Extract the (x, y) coordinate from the center of the cell holding the provided text.  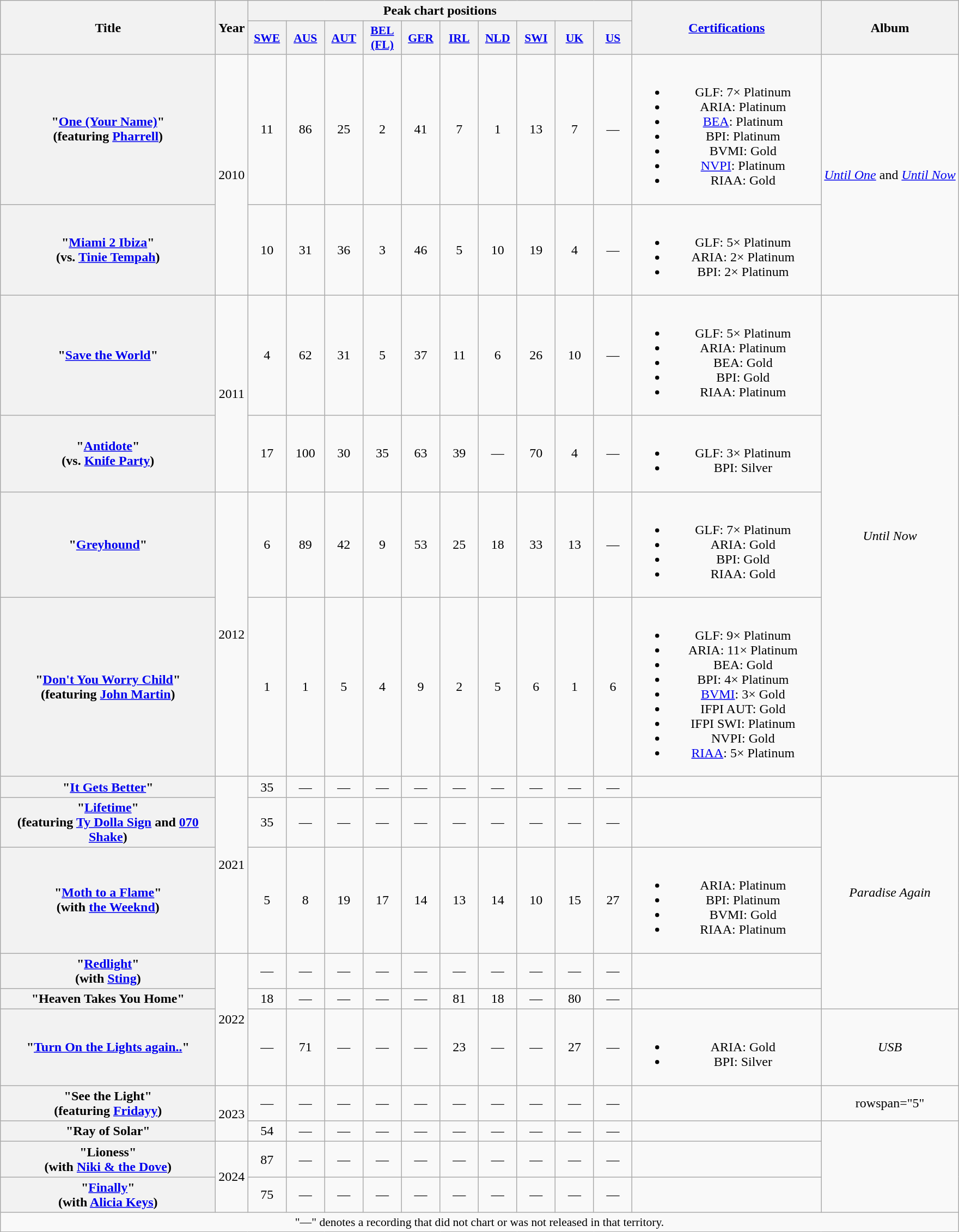
GLF: 7× PlatinumARIA: GoldBPI: GoldRIAA: Gold (726, 544)
23 (460, 1047)
SWI (536, 38)
rowspan="5" (890, 1103)
"One (Your Name)"(featuring Pharrell) (108, 130)
2021 (232, 865)
41 (420, 130)
IRL (460, 38)
SWE (267, 38)
2012 (232, 634)
GLF: 5× PlatinumARIA: 2× PlatinumBPI: 2× Platinum (726, 249)
63 (420, 453)
42 (344, 544)
"Save the World" (108, 355)
Album (890, 27)
"Don't You Worry Child"(featuring John Martin) (108, 687)
89 (305, 544)
"—" denotes a recording that did not chart or was not released in that territory. (480, 1222)
8 (305, 900)
54 (267, 1131)
2022 (232, 1019)
Paradise Again (890, 893)
2010 (232, 175)
GER (420, 38)
ARIA: PlatinumBPI: PlatinumBVMI: GoldRIAA: Platinum (726, 900)
US (613, 38)
AUT (344, 38)
30 (344, 453)
81 (460, 999)
15 (575, 900)
GLF: 7× PlatinumARIA: PlatinumBEA: PlatinumBPI: PlatinumBVMI: GoldNVPI: PlatinumRIAA: Gold (726, 130)
26 (536, 355)
80 (575, 999)
"Lifetime"(featuring Ty Dolla Sign and 070 Shake) (108, 822)
46 (420, 249)
Until One and Until Now (890, 175)
"Turn On the Lights again.." (108, 1047)
3 (382, 249)
"It Gets Better" (108, 787)
"See the Light"(featuring Fridayy) (108, 1103)
USB (890, 1047)
37 (420, 355)
"Redlight"(with Sting) (108, 970)
71 (305, 1047)
36 (344, 249)
2024 (232, 1177)
UK (575, 38)
Peak chart positions (440, 11)
39 (460, 453)
Title (108, 27)
Until Now (890, 536)
86 (305, 130)
GLF: 3× PlatinumBPI: Silver (726, 453)
"Moth to a Flame"(with the Weeknd) (108, 900)
"Heaven Takes You Home" (108, 999)
BEL(FL) (382, 38)
53 (420, 544)
"Lioness"(with Niki & the Dove) (108, 1160)
"Greyhound" (108, 544)
"Ray of Solar" (108, 1131)
GLF: 5× PlatinumARIA: PlatinumBEA: GoldBPI: GoldRIAA: Platinum (726, 355)
2011 (232, 393)
"Miami 2 Ibiza"(vs. Tinie Tempah) (108, 249)
87 (267, 1160)
2023 (232, 1114)
GLF: 9× PlatinumARIA: 11× PlatinumBEA: GoldBPI: 4× PlatinumBVMI: 3× GoldIFPI AUT: GoldIFPI SWI: PlatinumNVPI: GoldRIAA: 5× Platinum (726, 687)
33 (536, 544)
Year (232, 27)
62 (305, 355)
ARIA: GoldBPI: Silver (726, 1047)
75 (267, 1194)
"Antidote"(vs. Knife Party) (108, 453)
70 (536, 453)
Certifications (726, 27)
NLD (498, 38)
"Finally"(with Alicia Keys) (108, 1194)
100 (305, 453)
AUS (305, 38)
